Return the (X, Y) coordinate for the center point of the cell that contains the specified text.  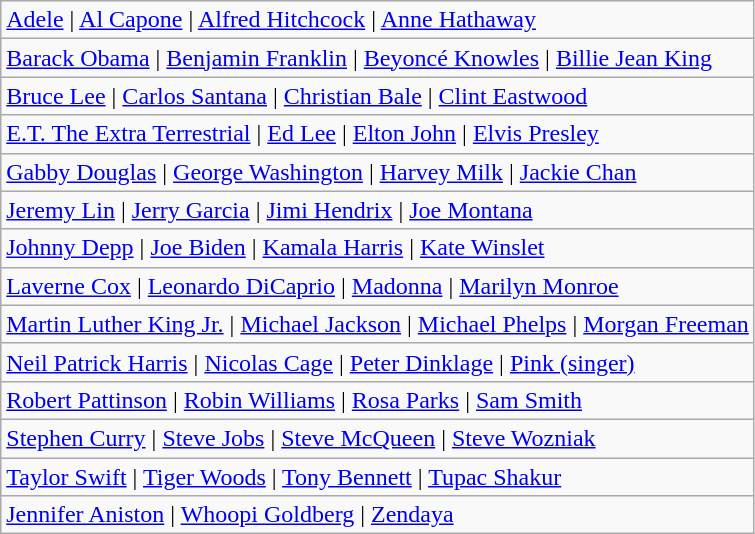
Adele | Al Capone | Alfred Hitchcock | Anne Hathaway (378, 20)
Jeremy Lin | Jerry Garcia | Jimi Hendrix | Joe Montana (378, 210)
Taylor Swift | Tiger Woods | Tony Bennett | Tupac Shakur (378, 477)
Barack Obama | Benjamin Franklin | Beyoncé Knowles | Billie Jean King (378, 58)
Stephen Curry | Steve Jobs | Steve McQueen | Steve Wozniak (378, 438)
Jennifer Aniston | Whoopi Goldberg | Zendaya (378, 515)
E.T. The Extra Terrestrial | Ed Lee | Elton John | Elvis Presley (378, 134)
Neil Patrick Harris | Nicolas Cage | Peter Dinklage | Pink (singer) (378, 362)
Johnny Depp | Joe Biden | Kamala Harris | Kate Winslet (378, 248)
Robert Pattinson | Robin Williams | Rosa Parks | Sam Smith (378, 400)
Laverne Cox | Leonardo DiCaprio | Madonna | Marilyn Monroe (378, 286)
Bruce Lee | Carlos Santana | Christian Bale | Clint Eastwood (378, 96)
Martin Luther King Jr. | Michael Jackson | Michael Phelps | Morgan Freeman (378, 324)
Gabby Douglas | George Washington | Harvey Milk | Jackie Chan (378, 172)
